Extract the [x, y] coordinate from the center of the cell holding the provided text.  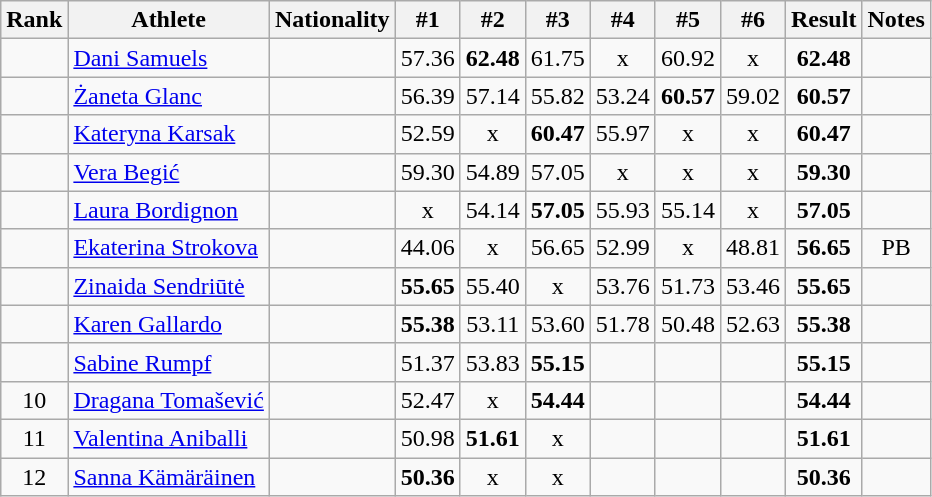
#6 [752, 20]
Zinaida Sendriūtė [169, 286]
52.63 [752, 324]
53.11 [492, 324]
Dani Samuels [169, 58]
52.59 [428, 134]
44.06 [428, 248]
48.81 [752, 248]
55.14 [688, 210]
51.73 [688, 286]
51.37 [428, 362]
60.92 [688, 58]
57.36 [428, 58]
52.99 [622, 248]
Rank [34, 20]
53.46 [752, 286]
11 [34, 438]
#4 [622, 20]
53.60 [558, 324]
55.97 [622, 134]
57.14 [492, 96]
Karen Gallardo [169, 324]
Sabine Rumpf [169, 362]
Kateryna Karsak [169, 134]
Laura Bordignon [169, 210]
Athlete [169, 20]
Result [824, 20]
59.02 [752, 96]
55.93 [622, 210]
10 [34, 400]
55.40 [492, 286]
Vera Begić [169, 172]
Żaneta Glanc [169, 96]
51.78 [622, 324]
53.83 [492, 362]
Dragana Tomašević [169, 400]
54.89 [492, 172]
50.48 [688, 324]
50.98 [428, 438]
56.39 [428, 96]
53.76 [622, 286]
55.82 [558, 96]
54.14 [492, 210]
Valentina Aniballi [169, 438]
#5 [688, 20]
Notes [896, 20]
Ekaterina Strokova [169, 248]
#1 [428, 20]
53.24 [622, 96]
Nationality [332, 20]
Sanna Kämäräinen [169, 477]
12 [34, 477]
PB [896, 248]
52.47 [428, 400]
61.75 [558, 58]
#2 [492, 20]
#3 [558, 20]
